Identify which cell holds the provided text, then report its (x, y) central coordinate. 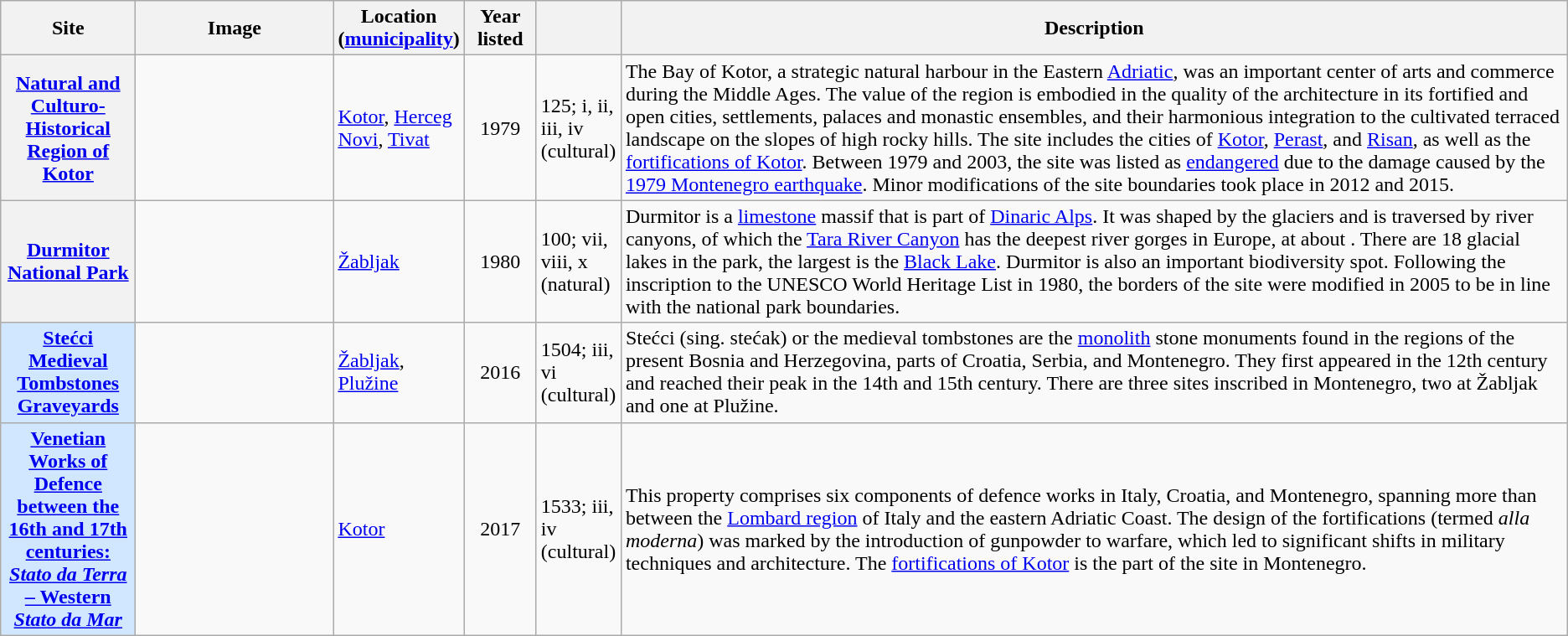
Venetian Works of Defence between the 16th and 17th centuries: Stato da Terra – Western Stato da Mar (69, 529)
Image (235, 28)
Natural and Culturo-Historical Region of Kotor (69, 127)
Stećci Medieval Tombstones Graveyards (69, 372)
1980 (500, 261)
Kotor (399, 529)
125; i, ii, iii, iv (cultural) (578, 127)
Year listed (500, 28)
Description (1094, 28)
Location (municipality) (399, 28)
Kotor, Herceg Novi, Tivat (399, 127)
100; vii, viii, x (natural) (578, 261)
1979 (500, 127)
2017 (500, 529)
2016 (500, 372)
Durmitor National Park (69, 261)
Site (69, 28)
Žabljak, Plužine (399, 372)
1533; iii, iv (cultural) (578, 529)
1504; iii, vi (cultural) (578, 372)
Žabljak (399, 261)
